From the cell containing the given text, extract its center point as (X, Y) coordinate. 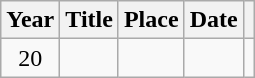
20 (30, 58)
Title (90, 20)
Place (151, 20)
Date (214, 20)
Year (30, 20)
